Return the (x, y) coordinate for the center point of the cell that contains the specified text.  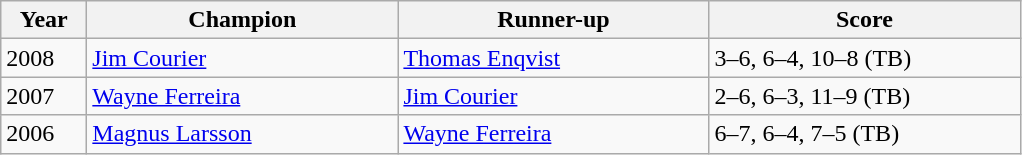
2006 (44, 134)
Score (864, 20)
6–7, 6–4, 7–5 (TB) (864, 134)
Year (44, 20)
Magnus Larsson (242, 134)
2008 (44, 58)
Champion (242, 20)
2007 (44, 96)
3–6, 6–4, 10–8 (TB) (864, 58)
Runner-up (554, 20)
Thomas Enqvist (554, 58)
2–6, 6–3, 11–9 (TB) (864, 96)
